Scan for the cell matching the given text and deliver its [x, y] coordinate at center. 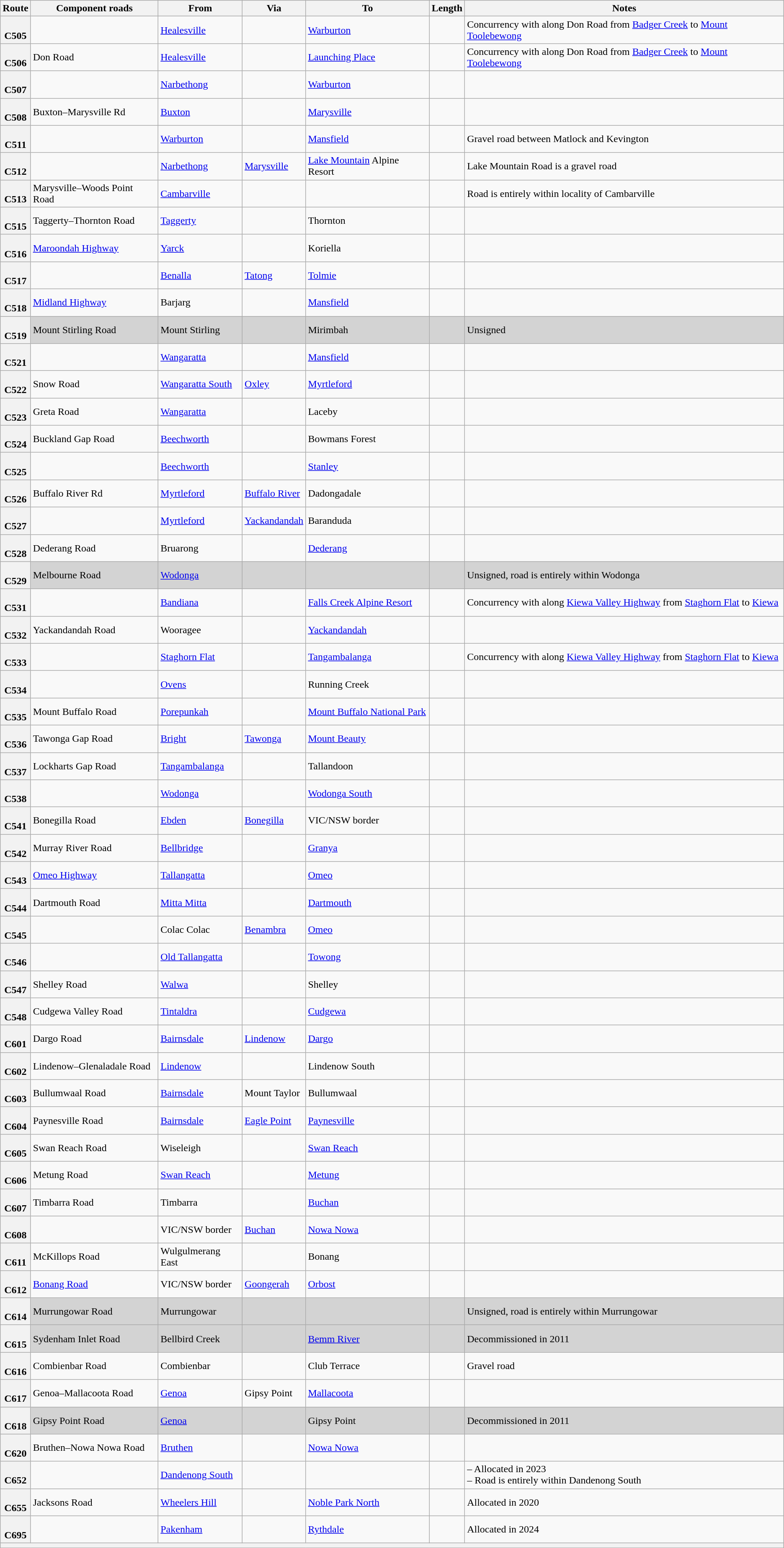
C505 [15, 30]
Bowmans Forest [368, 439]
Gipsy Point Road [95, 1421]
C518 [15, 303]
Buckland Gap Road [95, 439]
Koriella [368, 248]
C521 [15, 357]
Tolmie [368, 275]
Paynesville [368, 1121]
C532 [15, 629]
C603 [15, 1093]
From [200, 8]
Granya [368, 848]
C519 [15, 329]
Wooragee [200, 629]
Mount Buffalo National Park [368, 712]
Wheelers Hill [200, 1502]
Bonang [368, 1257]
Via [274, 8]
Mount Stirling [200, 329]
Dederang [368, 548]
Pakenham [200, 1530]
C605 [15, 1147]
C542 [15, 848]
Bonegilla [274, 821]
Mirimbah [368, 329]
Metung [368, 1175]
C618 [15, 1421]
Buffalo River [274, 494]
Road is entirely within locality of Cambarville [624, 194]
Tatong [274, 275]
Combienbar Road [95, 1366]
Component roads [95, 8]
Murray River Road [95, 848]
Bruthen–Nowa Nowa Road [95, 1447]
Midland Highway [95, 303]
C606 [15, 1175]
Bruthen [200, 1447]
Bright [200, 738]
Mount Beauty [368, 738]
Route [15, 8]
Mount Stirling Road [95, 329]
Wiseleigh [200, 1147]
Cambarville [200, 194]
C616 [15, 1366]
Shelley Road [95, 984]
C515 [15, 220]
Murrungowar Road [95, 1312]
C534 [15, 684]
C602 [15, 1066]
Bonegilla Road [95, 821]
C548 [15, 1012]
Metung Road [95, 1175]
C536 [15, 738]
Jacksons Road [95, 1502]
Sydenham Inlet Road [95, 1338]
Ovens [200, 684]
Launching Place [368, 57]
Dargo [368, 1038]
Towong [368, 957]
Wodonga South [368, 794]
C608 [15, 1230]
Tallangatta [200, 875]
Taggerty–Thornton Road [95, 220]
C655 [15, 1502]
Eagle Point [274, 1121]
C517 [15, 275]
To [368, 8]
Dartmouth [368, 903]
Ebden [200, 821]
Mallacoota [368, 1393]
C611 [15, 1257]
C525 [15, 466]
Thornton [368, 220]
Lindenow–Glenaladale Road [95, 1066]
Club Terrace [368, 1366]
C506 [15, 57]
C507 [15, 85]
– Allocated in 2023– Road is entirely within Dandenong South [624, 1475]
Murrungowar [200, 1312]
Dederang Road [95, 548]
Barjarg [200, 303]
Cudgewa Valley Road [95, 1012]
Length [447, 8]
C546 [15, 957]
C652 [15, 1475]
Timbarra [200, 1202]
Lindenow South [368, 1066]
Bonang Road [95, 1284]
Bellbird Creek [200, 1338]
McKillops Road [95, 1257]
Dadongadale [368, 494]
Omeo Highway [95, 875]
Noble Park North [368, 1502]
Wulgulmerang East [200, 1257]
Bemm River [368, 1338]
Mount Taylor [274, 1093]
Dargo Road [95, 1038]
C547 [15, 984]
Falls Creek Alpine Resort [368, 603]
Swan Reach Road [95, 1147]
Cudgewa [368, 1012]
Bandiana [200, 603]
C533 [15, 657]
Benalla [200, 275]
Gravel road [624, 1366]
C538 [15, 794]
C537 [15, 766]
C601 [15, 1038]
Wangaratta South [200, 385]
Baranduda [368, 520]
Buxton [200, 111]
Buxton–Marysville Rd [95, 111]
C695 [15, 1530]
C541 [15, 821]
Allocated in 2024 [624, 1530]
Genoa–Mallacoota Road [95, 1393]
C527 [15, 520]
Unsigned, road is entirely within Wodonga [624, 575]
Buffalo River Rd [95, 494]
Notes [624, 8]
Marysville–Woods Point Road [95, 194]
Tawonga Gap Road [95, 738]
Mount Buffalo Road [95, 712]
Paynesville Road [95, 1121]
Timbarra Road [95, 1202]
C615 [15, 1338]
C545 [15, 929]
C508 [15, 111]
C535 [15, 712]
Benambra [274, 929]
Shelley [368, 984]
C620 [15, 1447]
C524 [15, 439]
Orbost [368, 1284]
C511 [15, 139]
C614 [15, 1312]
C544 [15, 903]
C516 [15, 248]
C522 [15, 385]
C512 [15, 166]
Maroondah Highway [95, 248]
Lockharts Gap Road [95, 766]
C523 [15, 412]
Don Road [95, 57]
Oxley [274, 385]
Rythdale [368, 1530]
Gravel road between Matlock and Kevington [624, 139]
C617 [15, 1393]
Unsigned [624, 329]
Yackandandah Road [95, 629]
Bruarong [200, 548]
Combienbar [200, 1366]
Lake Mountain Alpine Resort [368, 166]
Tintaldra [200, 1012]
Unsigned, road is entirely within Murrungowar [624, 1312]
Running Creek [368, 684]
Stanley [368, 466]
Yarck [200, 248]
Taggerty [200, 220]
Walwa [200, 984]
C513 [15, 194]
C604 [15, 1121]
C543 [15, 875]
Dartmouth Road [95, 903]
Lake Mountain Road is a gravel road [624, 166]
Bullumwaal Road [95, 1093]
C529 [15, 575]
Bellbridge [200, 848]
C531 [15, 603]
Allocated in 2020 [624, 1502]
C607 [15, 1202]
Goongerah [274, 1284]
Porepunkah [200, 712]
C612 [15, 1284]
Tallandoon [368, 766]
Bullumwaal [368, 1093]
Melbourne Road [95, 575]
Old Tallangatta [200, 957]
Mitta Mitta [200, 903]
Greta Road [95, 412]
Staghorn Flat [200, 657]
C528 [15, 548]
Dandenong South [200, 1475]
Snow Road [95, 385]
C526 [15, 494]
Tawonga [274, 738]
Laceby [368, 412]
Colac Colac [200, 929]
